Return (x, y) of the center of cell containing provided text 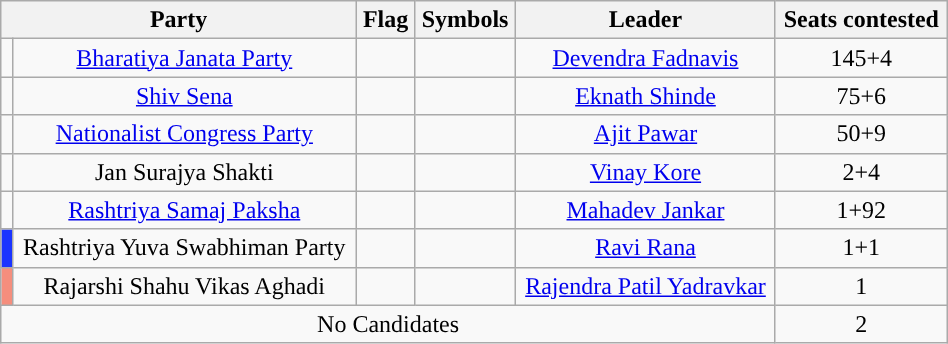
No Candidates (388, 324)
Mahadev Jankar (646, 210)
Vinay Kore (646, 172)
Ajit Pawar (646, 134)
Symbols (466, 20)
Leader (646, 20)
2 (861, 324)
Rajarshi Shahu Vikas Aghadi (184, 286)
Bharatiya Janata Party (184, 58)
145+4 (861, 58)
Nationalist Congress Party (184, 134)
2+4 (861, 172)
Devendra Fadnavis (646, 58)
1 (861, 286)
75+6 (861, 96)
Rajendra Patil Yadravkar (646, 286)
Seats contested (861, 20)
Flag (385, 20)
Jan Surajya Shakti (184, 172)
50+9 (861, 134)
Rashtriya Samaj Paksha (184, 210)
Ravi Rana (646, 248)
Eknath Shinde (646, 96)
1+92 (861, 210)
1+1 (861, 248)
Party (179, 20)
Shiv Sena (184, 96)
Rashtriya Yuva Swabhiman Party (184, 248)
